Search for the cell housing the specified text and yield its (x, y) center coordinate. 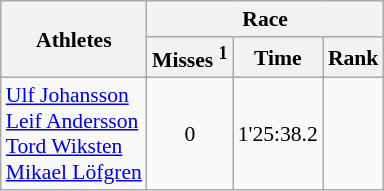
Race (265, 19)
Time (278, 58)
1'25:38.2 (278, 134)
Athletes (74, 40)
Ulf JohanssonLeif AnderssonTord WikstenMikael Löfgren (74, 134)
Rank (354, 58)
Misses 1 (190, 58)
0 (190, 134)
